For the text-containing cell, return its midpoint in (X, Y) coordinate format. 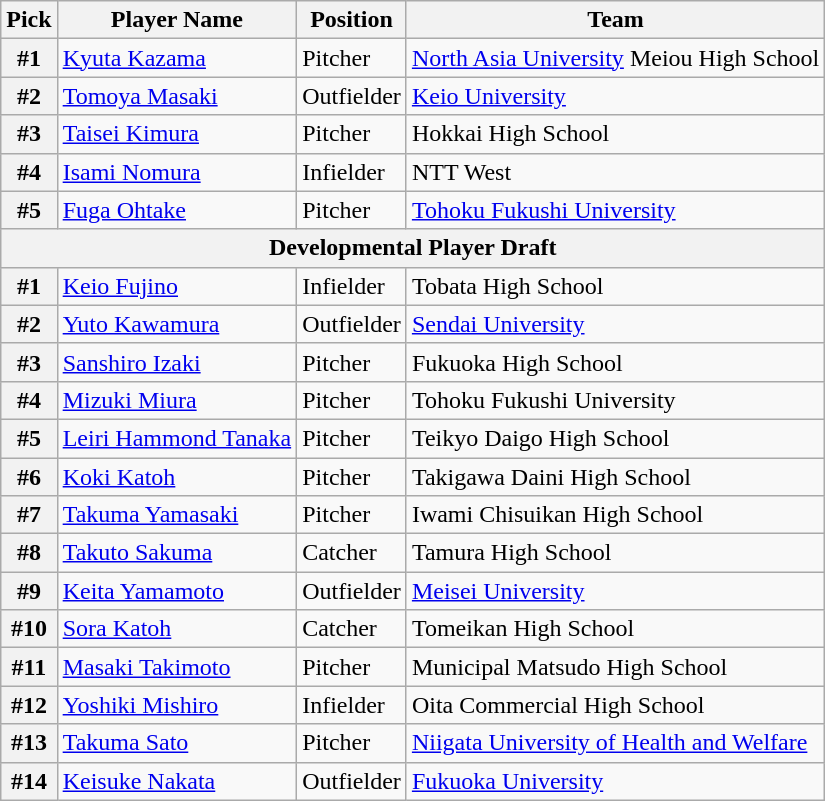
Taisei Kimura (177, 134)
Tamura High School (615, 553)
Teikyo Daigo High School (615, 438)
Isami Nomura (177, 172)
#13 (29, 743)
Keio Fujino (177, 286)
Masaki Takimoto (177, 667)
#10 (29, 629)
#8 (29, 553)
Team (615, 20)
Kyuta Kazama (177, 58)
Developmental Player Draft (413, 248)
Fukuoka High School (615, 362)
Koki Katoh (177, 477)
Sanshiro Izaki (177, 362)
Fukuoka University (615, 781)
North Asia University Meiou High School (615, 58)
#14 (29, 781)
Keita Yamamoto (177, 591)
Sora Katoh (177, 629)
#12 (29, 705)
Tobata High School (615, 286)
Meisei University (615, 591)
#11 (29, 667)
Pick (29, 20)
Mizuki Miura (177, 400)
Position (352, 20)
Takuma Yamasaki (177, 515)
Yoshiki Mishiro (177, 705)
Takigawa Daini High School (615, 477)
#7 (29, 515)
Keio University (615, 96)
Fuga Ohtake (177, 210)
NTT West (615, 172)
Yuto Kawamura (177, 324)
Leiri Hammond Tanaka (177, 438)
#9 (29, 591)
Tomoya Masaki (177, 96)
Tomeikan High School (615, 629)
Oita Commercial High School (615, 705)
Takuma Sato (177, 743)
Niigata University of Health and Welfare (615, 743)
Player Name (177, 20)
#6 (29, 477)
Keisuke Nakata (177, 781)
Hokkai High School (615, 134)
Sendai University (615, 324)
Takuto Sakuma (177, 553)
Municipal Matsudo High School (615, 667)
Iwami Chisuikan High School (615, 515)
